Locate the cell with the specified text and output its [x, y] center coordinate. 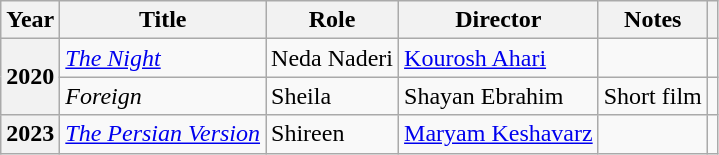
Title [163, 20]
Director [499, 20]
Maryam Keshavarz [499, 134]
Year [30, 20]
Sheila [332, 96]
Neda Naderi [332, 58]
Shireen [332, 134]
The Night [163, 58]
Kourosh Ahari [499, 58]
Foreign [163, 96]
Role [332, 20]
2023 [30, 134]
Short film [652, 96]
Shayan Ebrahim [499, 96]
The Persian Version [163, 134]
2020 [30, 77]
Notes [652, 20]
